From the cell containing the given text, extract its center point as (x, y) coordinate. 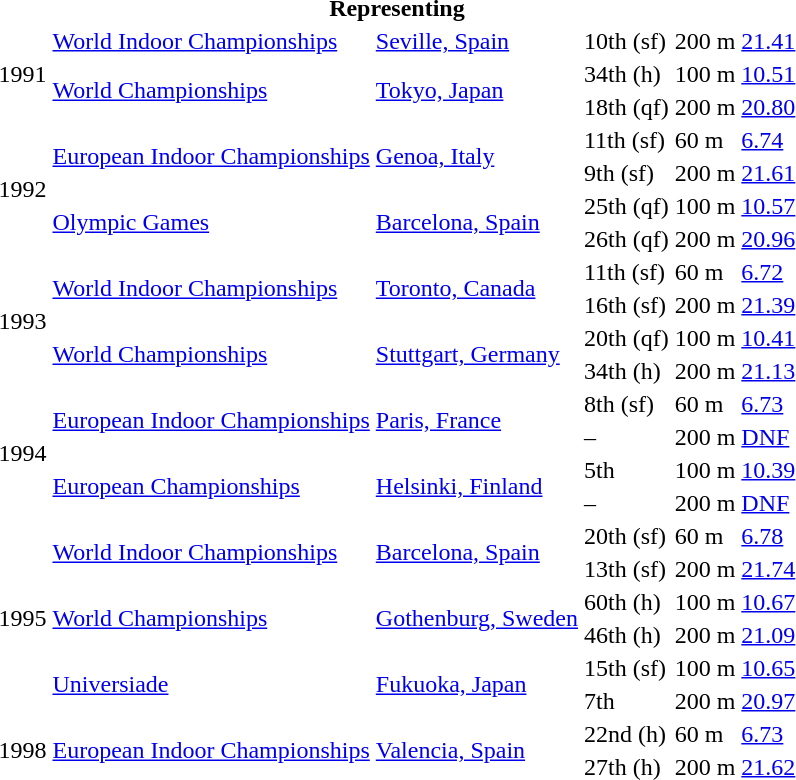
60th (h) (626, 602)
10th (sf) (626, 41)
Seville, Spain (476, 41)
7th (626, 701)
Gothenburg, Sweden (476, 618)
22nd (h) (626, 734)
Fukuoka, Japan (476, 684)
Tokyo, Japan (476, 90)
European Championships (211, 486)
Olympic Games (211, 222)
5th (626, 470)
Paris, France (476, 420)
Stuttgart, Germany (476, 354)
18th (qf) (626, 107)
15th (sf) (626, 668)
Helsinki, Finland (476, 486)
Toronto, Canada (476, 288)
46th (h) (626, 635)
13th (sf) (626, 569)
Universiade (211, 684)
20th (sf) (626, 536)
16th (sf) (626, 305)
8th (sf) (626, 404)
26th (qf) (626, 239)
Genoa, Italy (476, 156)
25th (qf) (626, 206)
9th (sf) (626, 173)
20th (qf) (626, 338)
